Capture the cell that displays the provided text and extract its [X, Y] central coordinate. 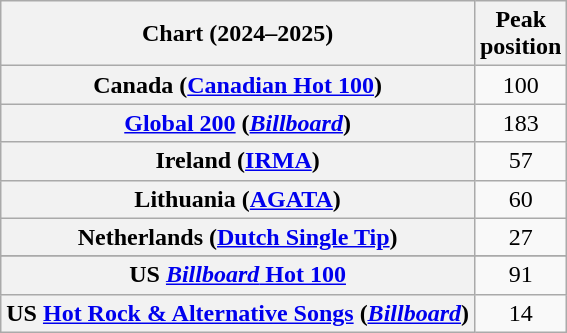
183 [520, 123]
Ireland (IRMA) [238, 161]
Lithuania (AGATA) [238, 199]
57 [520, 161]
60 [520, 199]
100 [520, 85]
91 [520, 275]
US Hot Rock & Alternative Songs (Billboard) [238, 313]
14 [520, 313]
Global 200 (Billboard) [238, 123]
27 [520, 237]
Netherlands (Dutch Single Tip) [238, 237]
Chart (2024–2025) [238, 34]
Canada (Canadian Hot 100) [238, 85]
Peakposition [520, 34]
US Billboard Hot 100 [238, 275]
